Return the [X, Y] coordinate for the center point of the cell that contains the specified text.  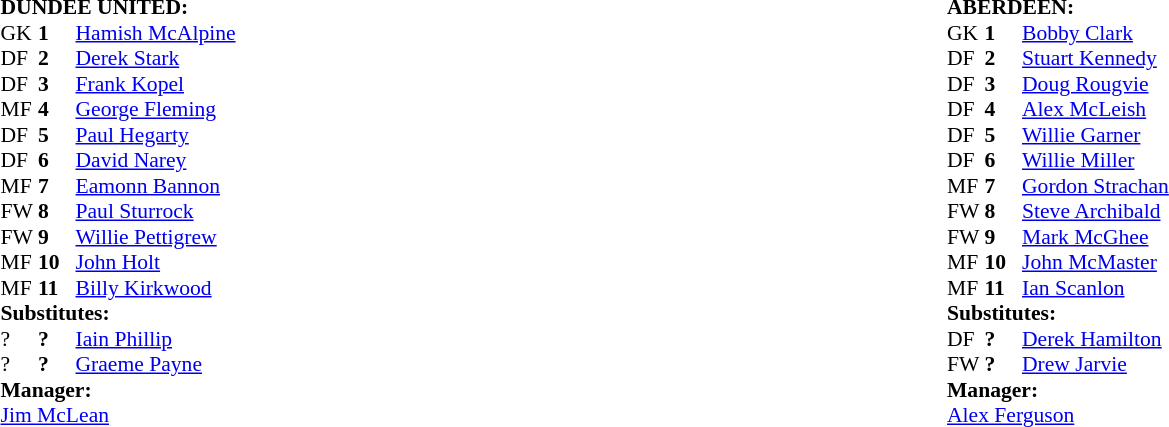
Derek Hamilton [1096, 339]
David Narey [156, 161]
Paul Sturrock [156, 211]
Frank Kopel [156, 84]
John Holt [156, 263]
Billy Kirkwood [156, 288]
Derek Stark [156, 59]
Steve Archibald [1096, 211]
Eamonn Bannon [156, 186]
Paul Hegarty [156, 135]
George Fleming [156, 109]
Mark McGhee [1096, 237]
Stuart Kennedy [1096, 59]
Willie Miller [1096, 161]
Alex McLeish [1096, 109]
Doug Rougvie [1096, 84]
Bobby Clark [1096, 33]
Willie Garner [1096, 135]
John McMaster [1096, 263]
Willie Pettigrew [156, 237]
Gordon Strachan [1096, 186]
Drew Jarvie [1096, 365]
Graeme Payne [156, 365]
Iain Phillip [156, 339]
Hamish McAlpine [156, 33]
Ian Scanlon [1096, 288]
